Locate the cell with the specified text and output its (X, Y) center coordinate. 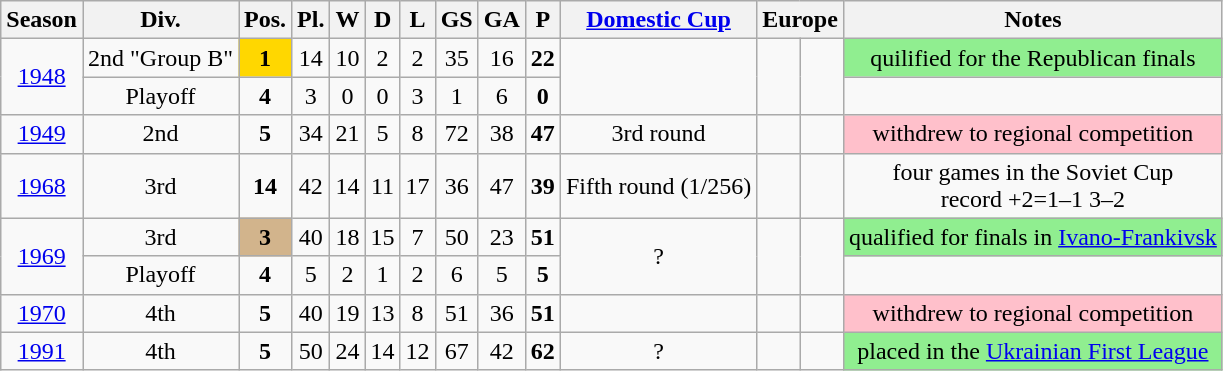
22 (542, 58)
1948 (42, 77)
Div. (160, 20)
quilified for the Republican finals (1032, 58)
13 (382, 313)
1970 (42, 313)
qualified for finals in Ivano-Frankivsk (1032, 237)
16 (502, 58)
12 (418, 351)
1968 (42, 186)
Pos. (264, 20)
23 (502, 237)
24 (348, 351)
W (348, 20)
21 (348, 134)
Notes (1032, 20)
10 (348, 58)
1991 (42, 351)
Pl. (311, 20)
Fifth round (1/256) (658, 186)
1969 (42, 256)
67 (456, 351)
placed in the Ukrainian First League (1032, 351)
GA (502, 20)
62 (542, 351)
38 (502, 134)
1949 (42, 134)
four games in the Soviet Cuprecord +2=1–1 3–2 (1032, 186)
GS (456, 20)
L (418, 20)
2nd "Group B" (160, 58)
18 (348, 237)
39 (542, 186)
17 (418, 186)
11 (382, 186)
3rd round (658, 134)
34 (311, 134)
Domestic Cup (658, 20)
35 (456, 58)
72 (456, 134)
15 (382, 237)
7 (418, 237)
D (382, 20)
2nd (160, 134)
Season (42, 20)
P (542, 20)
19 (348, 313)
Europe (800, 20)
